For the text-containing cell, return its midpoint in (x, y) coordinate format. 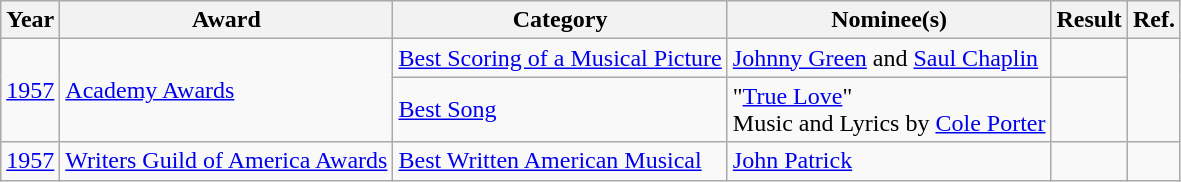
Johnny Green and Saul Chaplin (889, 58)
Nominee(s) (889, 20)
Writers Guild of America Awards (226, 161)
Best Written American Musical (560, 161)
Best Scoring of a Musical Picture (560, 58)
Year (30, 20)
Best Song (560, 110)
Academy Awards (226, 90)
Ref. (1154, 20)
"True Love" Music and Lyrics by Cole Porter (889, 110)
John Patrick (889, 161)
Result (1089, 20)
Category (560, 20)
Award (226, 20)
